Return the (x, y) coordinate for the center point of the cell that contains the specified text.  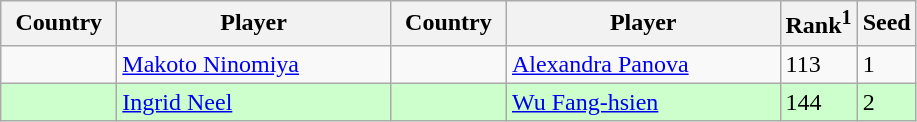
1 (886, 64)
Alexandra Panova (643, 64)
144 (818, 102)
Ingrid Neel (254, 102)
Rank1 (818, 24)
2 (886, 102)
Seed (886, 24)
Makoto Ninomiya (254, 64)
113 (818, 64)
Wu Fang-hsien (643, 102)
